Capture the cell that displays the provided text and extract its (X, Y) central coordinate. 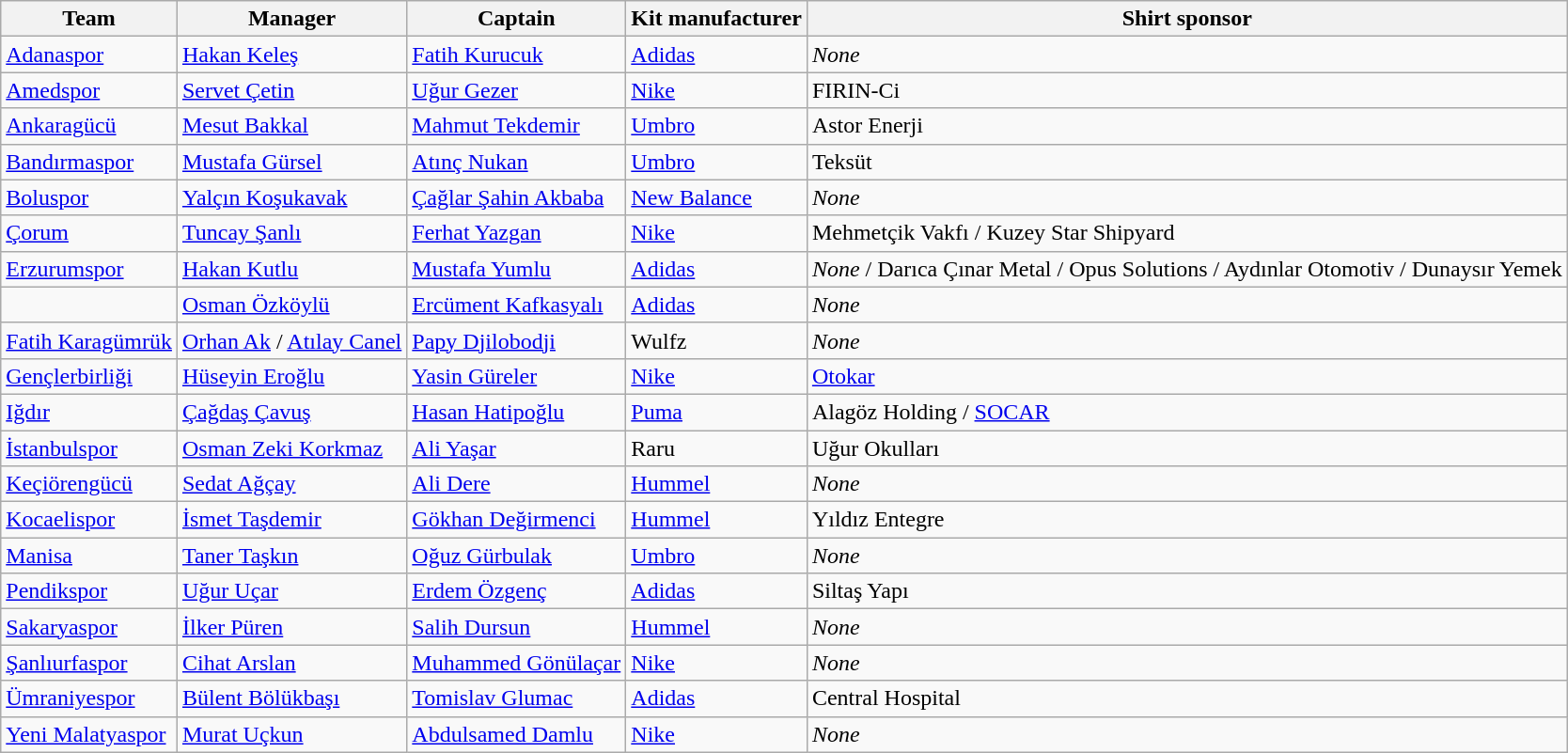
Captain (517, 19)
Osman Zeki Korkmaz (291, 448)
Murat Uçkun (291, 734)
Shirt sponsor (1186, 19)
Oğuz Gürbulak (517, 556)
Sakaryaspor (89, 627)
Ali Dere (517, 484)
Bülent Bölükbaşı (291, 698)
Atınç Nukan (517, 162)
Yıldız Entegre (1186, 520)
Teksüt (1186, 162)
Yalçın Koşukavak (291, 197)
Yasin Güreler (517, 376)
Muhammed Gönülaçar (517, 663)
Tuncay Şanlı (291, 233)
Hakan Keleş (291, 55)
İlker Püren (291, 627)
Ankaragücü (89, 126)
Cihat Arslan (291, 663)
Uğur Uçar (291, 591)
Mehmetçik Vakfı / Kuzey Star Shipyard (1186, 233)
Alagöz Holding / SOCAR (1186, 412)
Mustafa Gürsel (291, 162)
New Balance (716, 197)
Tomislav Glumac (517, 698)
Yeni Malatyaspor (89, 734)
Wulfz (716, 340)
Puma (716, 412)
Team (89, 19)
Iğdır (89, 412)
Raru (716, 448)
Erzurumspor (89, 269)
Bandırmaspor (89, 162)
Mustafa Yumlu (517, 269)
Manisa (89, 556)
Keçiörengücü (89, 484)
Şanlıurfaspor (89, 663)
Astor Enerji (1186, 126)
Ferhat Yazgan (517, 233)
Gökhan Değirmenci (517, 520)
Manager (291, 19)
Siltaş Yapı (1186, 591)
Salih Dursun (517, 627)
Kit manufacturer (716, 19)
İstanbulspor (89, 448)
Papy Djilobodji (517, 340)
Taner Taşkın (291, 556)
Ali Yaşar (517, 448)
Orhan Ak / Atılay Canel (291, 340)
Uğur Gezer (517, 90)
İsmet Taşdemir (291, 520)
Pendikspor (89, 591)
Çağlar Şahin Akbaba (517, 197)
Boluspor (89, 197)
Erdem Özgenç (517, 591)
Abdulsamed Damlu (517, 734)
Osman Özköylü (291, 305)
Hasan Hatipoğlu (517, 412)
Mahmut Tekdemir (517, 126)
Uğur Okulları (1186, 448)
Mesut Bakkal (291, 126)
Otokar (1186, 376)
Central Hospital (1186, 698)
Servet Çetin (291, 90)
Çağdaş Çavuş (291, 412)
Ercüment Kafkasyalı (517, 305)
Adanaspor (89, 55)
Sedat Ağçay (291, 484)
Fatih Karagümrük (89, 340)
FIRIN-Ci (1186, 90)
Kocaelispor (89, 520)
Ümraniyespor (89, 698)
Fatih Kurucuk (517, 55)
Hakan Kutlu (291, 269)
Amedspor (89, 90)
None / Darıca Çınar Metal / Opus Solutions / Aydınlar Otomotiv / Dunaysır Yemek (1186, 269)
Gençlerbirliği (89, 376)
Hüseyin Eroğlu (291, 376)
Çorum (89, 233)
